Identify which cell holds the provided text, then report its (X, Y) central coordinate. 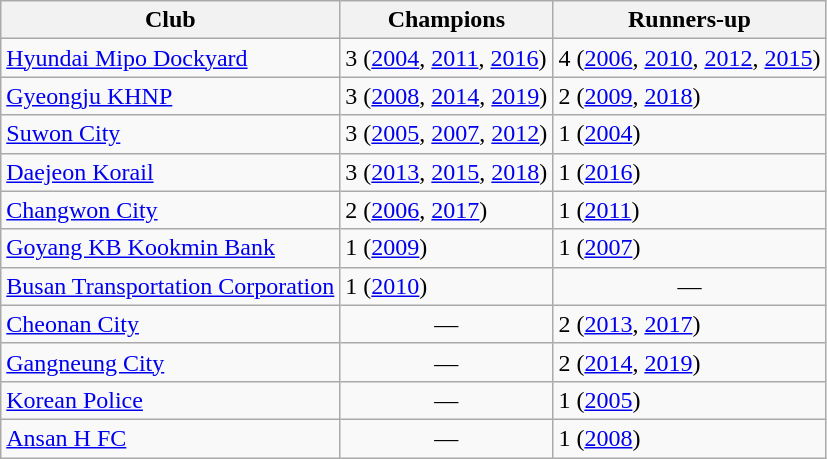
1 (2010) (446, 286)
3 (2013, 2015, 2018) (446, 172)
3 (2008, 2014, 2019) (446, 96)
1 (2016) (690, 172)
Suwon City (170, 134)
2 (2014, 2019) (690, 362)
Ansan H FC (170, 438)
1 (2005) (690, 400)
1 (2008) (690, 438)
Cheonan City (170, 324)
2 (2009, 2018) (690, 96)
Changwon City (170, 210)
Gyeongju KHNP (170, 96)
Busan Transportation Corporation (170, 286)
1 (2004) (690, 134)
Hyundai Mipo Dockyard (170, 58)
1 (2007) (690, 248)
3 (2005, 2007, 2012) (446, 134)
Goyang KB Kookmin Bank (170, 248)
Gangneung City (170, 362)
Runners-up (690, 20)
2 (2006, 2017) (446, 210)
4 (2006, 2010, 2012, 2015) (690, 58)
Champions (446, 20)
Club (170, 20)
3 (2004, 2011, 2016) (446, 58)
1 (2009) (446, 248)
1 (2011) (690, 210)
Daejeon Korail (170, 172)
Korean Police (170, 400)
2 (2013, 2017) (690, 324)
